Output the [X, Y] coordinate of the center of the cell containing the given text.  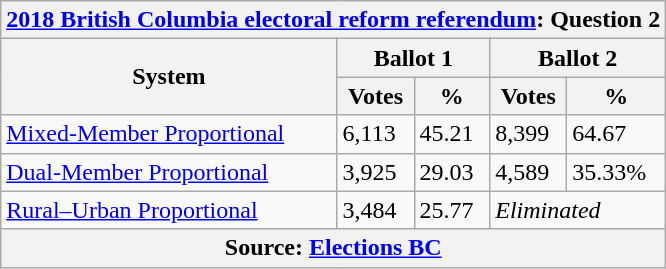
Ballot 1 [414, 58]
Mixed-Member Proportional [169, 134]
Source: Elections BC [334, 248]
64.67 [616, 134]
Ballot 2 [578, 58]
Rural–Urban Proportional [169, 210]
8,399 [528, 134]
System [169, 77]
29.03 [452, 172]
Eliminated [578, 210]
3,484 [376, 210]
2018 British Columbia electoral reform referendum: Question 2 [334, 20]
25.77 [452, 210]
Dual-Member Proportional [169, 172]
45.21 [452, 134]
4,589 [528, 172]
3,925 [376, 172]
6,113 [376, 134]
35.33% [616, 172]
